Search for the cell housing the specified text and yield its [x, y] center coordinate. 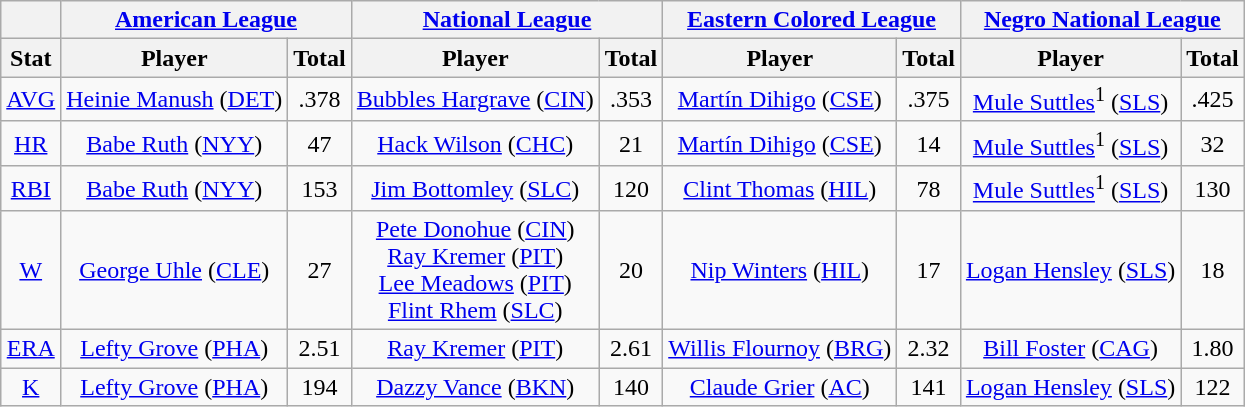
.353 [631, 100]
27 [320, 270]
K [31, 387]
American League [206, 20]
Hack Wilson (CHC) [475, 144]
AVG [31, 100]
W [31, 270]
.425 [1213, 100]
153 [320, 188]
32 [1213, 144]
2.61 [631, 349]
21 [631, 144]
Willis Flournoy (BRG) [780, 349]
Negro National League [1102, 20]
RBI [31, 188]
141 [929, 387]
120 [631, 188]
National League [506, 20]
Ray Kremer (PIT) [475, 349]
Heinie Manush (DET) [174, 100]
ERA [31, 349]
Bill Foster (CAG) [1070, 349]
Bubbles Hargrave (CIN) [475, 100]
194 [320, 387]
.375 [929, 100]
122 [1213, 387]
2.32 [929, 349]
HR [31, 144]
20 [631, 270]
.378 [320, 100]
Eastern Colored League [812, 20]
1.80 [1213, 349]
2.51 [320, 349]
Jim Bottomley (SLC) [475, 188]
140 [631, 387]
78 [929, 188]
Claude Grier (AC) [780, 387]
George Uhle (CLE) [174, 270]
Stat [31, 58]
Nip Winters (HIL) [780, 270]
14 [929, 144]
47 [320, 144]
18 [1213, 270]
130 [1213, 188]
Dazzy Vance (BKN) [475, 387]
Clint Thomas (HIL) [780, 188]
Pete Donohue (CIN)Ray Kremer (PIT)Lee Meadows (PIT)Flint Rhem (SLC) [475, 270]
17 [929, 270]
